Locate the cell with the specified text and output its (X, Y) center coordinate. 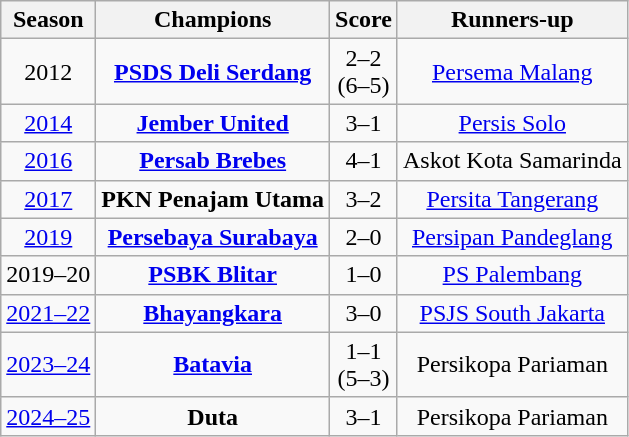
Persema Malang (512, 72)
PSBK Blitar (213, 275)
Champions (213, 20)
PSJS South Jakarta (512, 313)
3–0 (364, 313)
1–0 (364, 275)
Persita Tangerang (512, 199)
Batavia (213, 364)
3–2 (364, 199)
Score (364, 20)
Persab Brebes (213, 161)
2–2(6–5) (364, 72)
1–1(5–3) (364, 364)
2–0 (364, 237)
2024–25 (48, 416)
2019–20 (48, 275)
2023–24 (48, 364)
Persis Solo (512, 123)
4–1 (364, 161)
Persebaya Surabaya (213, 237)
PKN Penajam Utama (213, 199)
Jember United (213, 123)
2016 (48, 161)
Duta (213, 416)
Season (48, 20)
2021–22 (48, 313)
Askot Kota Samarinda (512, 161)
2012 (48, 72)
Bhayangkara (213, 313)
2014 (48, 123)
PS Palembang (512, 275)
Runners-up (512, 20)
2019 (48, 237)
PSDS Deli Serdang (213, 72)
2017 (48, 199)
Persipan Pandeglang (512, 237)
